Capture the cell that displays the provided text and extract its [x, y] central coordinate. 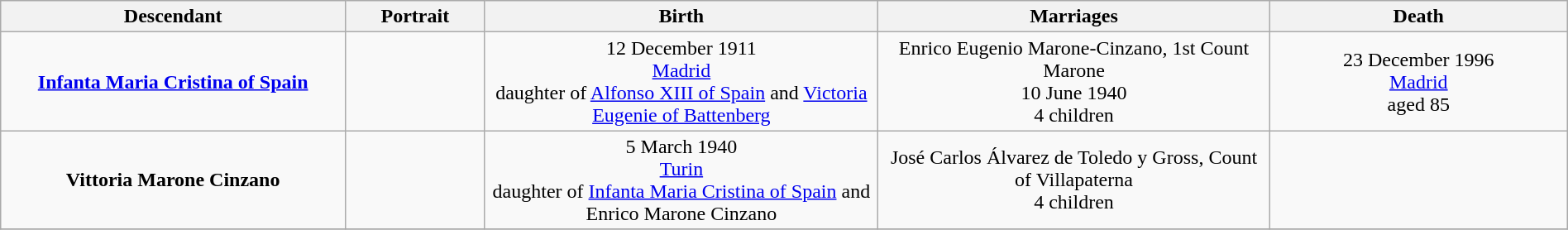
Death [1418, 17]
Descendant [174, 17]
Portrait [415, 17]
12 December 1911 Madriddaughter of Alfonso XIII of Spain and Victoria Eugenie of Battenberg [681, 81]
Birth [681, 17]
Marriages [1074, 17]
Enrico Eugenio Marone-Cinzano, 1st Count Marone10 June 19404 children [1074, 81]
José Carlos Álvarez de Toledo y Gross, Count of Villapaterna4 children [1074, 180]
23 December 1996Madridaged 85 [1418, 81]
5 March 1940 Turindaughter of Infanta Maria Cristina of Spain and Enrico Marone Cinzano [681, 180]
Infanta Maria Cristina of Spain [174, 81]
Vittoria Marone Cinzano [174, 180]
